Determine the (X, Y) coordinate at the center of the cell enclosing the given text.  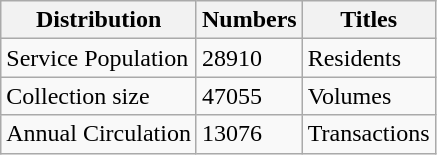
Service Population (99, 58)
Numbers (249, 20)
Volumes (368, 96)
Annual Circulation (99, 134)
47055 (249, 96)
Titles (368, 20)
Residents (368, 58)
13076 (249, 134)
Distribution (99, 20)
Transactions (368, 134)
28910 (249, 58)
Collection size (99, 96)
